Find where the given text appears and provide that cell's center as [X, Y] coordinate. 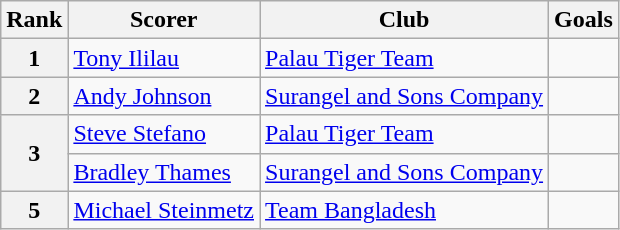
Rank [34, 20]
1 [34, 58]
Team Bangladesh [404, 210]
Scorer [164, 20]
Andy Johnson [164, 96]
Steve Stefano [164, 134]
3 [34, 153]
Bradley Thames [164, 172]
2 [34, 96]
Club [404, 20]
Goals [584, 20]
Michael Steinmetz [164, 210]
Tony Ililau [164, 58]
5 [34, 210]
